From the cell containing the given text, extract its center point as (x, y) coordinate. 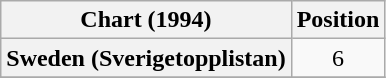
6 (338, 58)
Position (338, 20)
Sweden (Sverigetopplistan) (146, 58)
Chart (1994) (146, 20)
